Extract the (x, y) coordinate from the center of the cell holding the provided text.  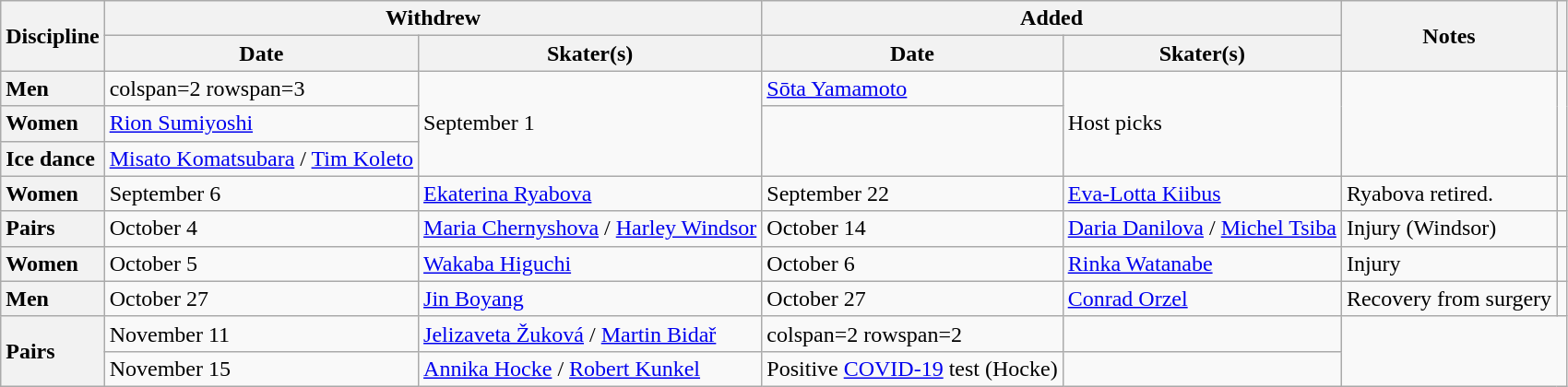
Host picks (1202, 123)
September 1 (590, 123)
October 4 (261, 229)
Conrad Orzel (1202, 299)
Added (1051, 18)
September 6 (261, 193)
Rion Sumiyoshi (261, 123)
Withdrew (434, 18)
Notes (1448, 36)
Jelizaveta Žuková / Martin Bidař (590, 334)
Eva-Lotta Kiibus (1202, 193)
Ryabova retired. (1448, 193)
November 15 (261, 369)
colspan=2 rowspan=2 (912, 334)
October 6 (912, 264)
Maria Chernyshova / Harley Windsor (590, 229)
Rinka Watanabe (1202, 264)
Ekaterina Ryabova (590, 193)
colspan=2 rowspan=3 (261, 88)
Wakaba Higuchi (590, 264)
Sōta Yamamoto (912, 88)
Misato Komatsubara / Tim Koleto (261, 158)
November 11 (261, 334)
October 5 (261, 264)
September 22 (912, 193)
Injury (1448, 264)
Daria Danilova / Michel Tsiba (1202, 229)
Jin Boyang (590, 299)
Ice dance (53, 158)
Injury (Windsor) (1448, 229)
Positive COVID-19 test (Hocke) (912, 369)
Recovery from surgery (1448, 299)
Annika Hocke / Robert Kunkel (590, 369)
Discipline (53, 36)
October 14 (912, 229)
